Pinpoint the cell where the given text exists, returning its [X, Y] midpoint coordinate. 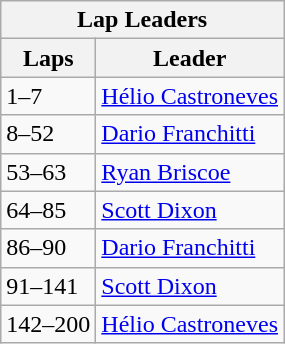
86–90 [48, 248]
91–141 [48, 286]
Laps [48, 58]
Ryan Briscoe [190, 172]
8–52 [48, 134]
53–63 [48, 172]
142–200 [48, 324]
Lap Leaders [142, 20]
64–85 [48, 210]
Leader [190, 58]
1–7 [48, 96]
